Return [x, y] of the center of cell containing provided text 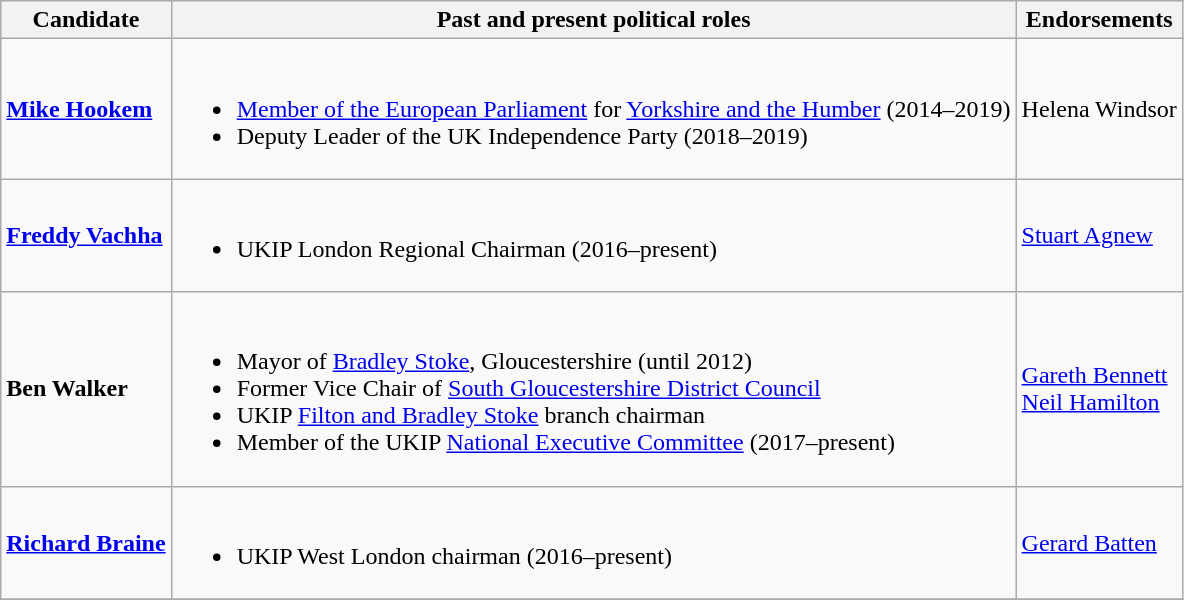
Candidate [86, 20]
Ben Walker [86, 389]
Gerard Batten [1099, 542]
Member of the European Parliament for Yorkshire and the Humber (2014–2019)Deputy Leader of the UK Independence Party (2018–2019) [594, 109]
Stuart Agnew [1099, 236]
Helena Windsor [1099, 109]
Past and present political roles [594, 20]
Richard Braine [86, 542]
Endorsements [1099, 20]
UKIP West London chairman (2016–present) [594, 542]
UKIP London Regional Chairman (2016–present) [594, 236]
Freddy Vachha [86, 236]
Gareth BennettNeil Hamilton [1099, 389]
Mike Hookem [86, 109]
